Search for the cell housing the specified text and yield its (X, Y) center coordinate. 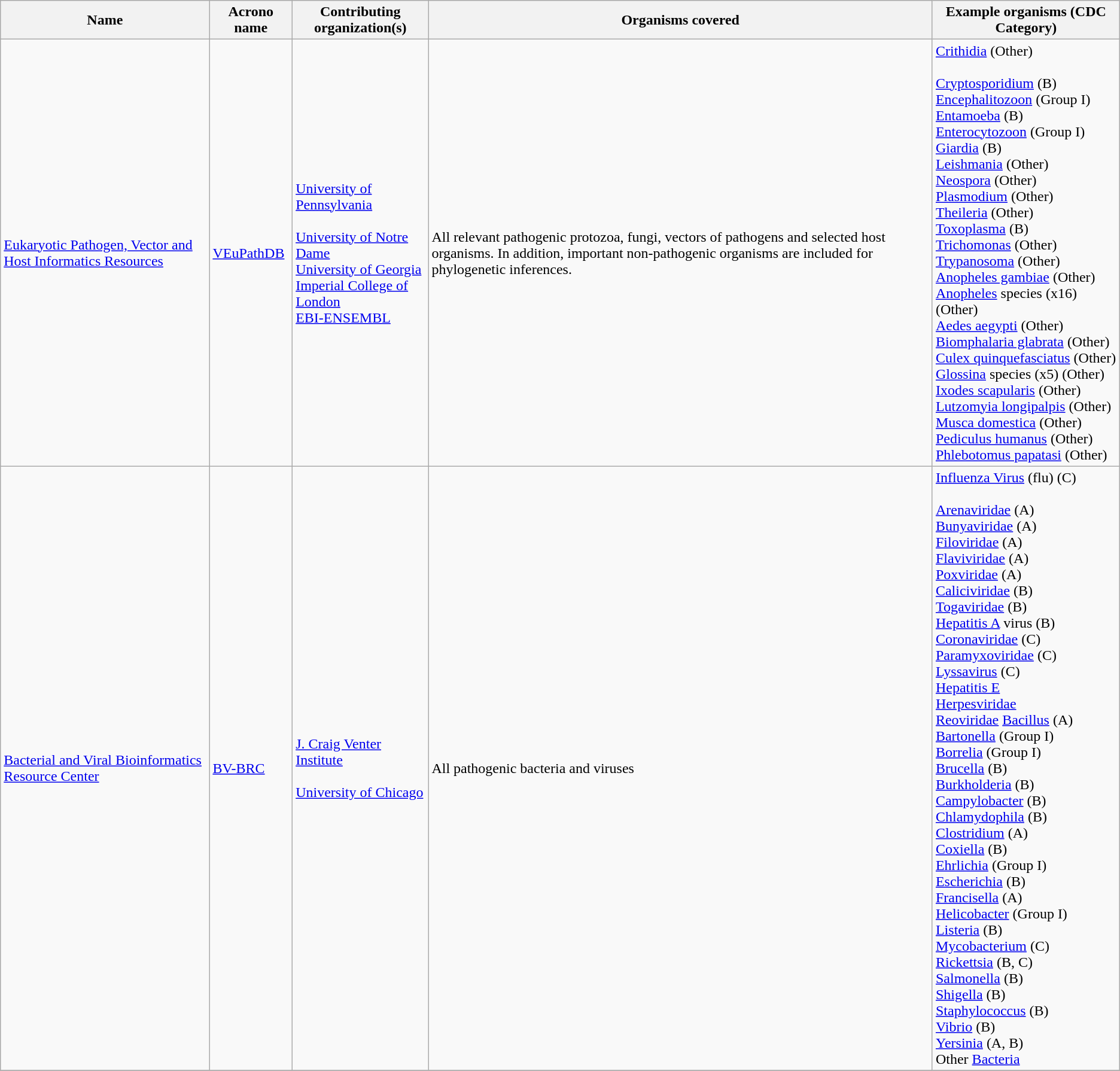
Acrono name (251, 20)
University of Pennsylvania University of Notre Dame University of Georgia Imperial College of London EBI-ENSEMBL (360, 252)
VEuPathDB (251, 252)
Organisms covered (681, 20)
Example organisms (CDC Category) (1025, 20)
J. Craig Venter Institute University of Chicago (360, 768)
Contributing organization(s) (360, 20)
BV-BRC (251, 768)
Name (105, 20)
Bacterial and Viral Bioinformatics Resource Center (105, 768)
Eukaryotic Pathogen, Vector and Host Informatics Resources (105, 252)
All pathogenic bacteria and viruses (681, 768)
